Provide the [X, Y] coordinate of the cell's center where the given text is located.  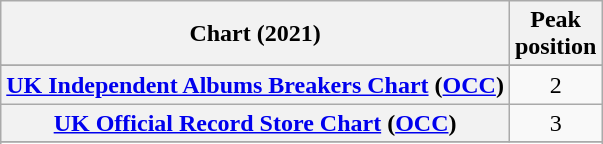
UK Official Record Store Chart (OCC) [256, 123]
3 [555, 123]
Peakposition [555, 34]
Chart (2021) [256, 34]
2 [555, 85]
UK Independent Albums Breakers Chart (OCC) [256, 85]
